Determine the (x, y) coordinate at the center of the cell enclosing the given text.  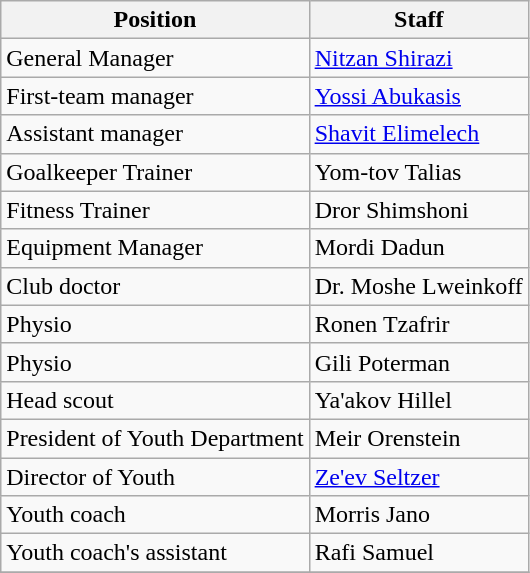
President of Youth Department (155, 438)
Assistant manager (155, 134)
Yom-tov Talias (418, 172)
Shavit Elimelech (418, 134)
Director of Youth (155, 477)
Rafi Samuel (418, 553)
Dror Shimshoni (418, 210)
Ze'ev Seltzer (418, 477)
Youth coach (155, 515)
Equipment Manager (155, 248)
General Manager (155, 58)
Nitzan Shirazi (418, 58)
Gili Poterman (418, 362)
Mordi Dadun (418, 248)
Head scout (155, 400)
Club doctor (155, 286)
Youth coach's assistant (155, 553)
Ronen Tzafrir (418, 324)
Meir Orenstein (418, 438)
Goalkeeper Trainer (155, 172)
Dr. Moshe Lweinkoff (418, 286)
First-team manager (155, 96)
Staff (418, 20)
Ya'akov Hillel (418, 400)
Position (155, 20)
Morris Jano (418, 515)
Yossi Abukasis (418, 96)
Fitness Trainer (155, 210)
